Provide the (x, y) coordinate of the cell's center where the given text is located.  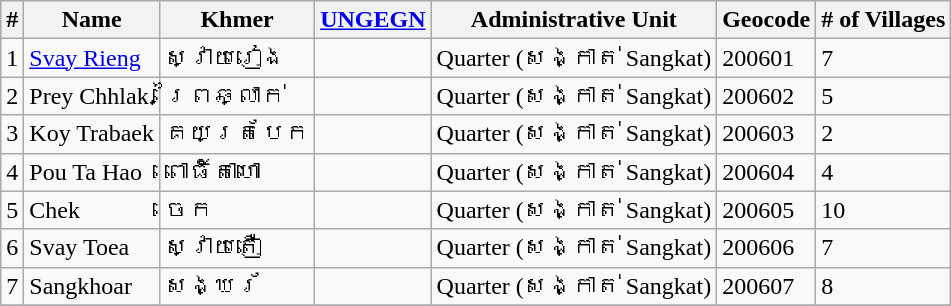
6 (12, 248)
1 (12, 58)
200605 (766, 210)
គយត្របែក (238, 134)
Svay Rieng (92, 58)
Geocode (766, 20)
ចេក (238, 210)
200602 (766, 96)
Name (92, 20)
ស្វាយតឿ (238, 248)
# (12, 20)
UNGEGN (373, 20)
Svay Toea (92, 248)
200603 (766, 134)
Chek (92, 210)
ពោធិ៍តាហោ (238, 172)
200606 (766, 248)
សង្ឃរ័ (238, 286)
Prey Chhlak (92, 96)
8 (884, 286)
200601 (766, 58)
Sangkhoar (92, 286)
Khmer (238, 20)
ព្រៃឆ្លាក់ (238, 96)
Koy Trabaek (92, 134)
Administrative Unit (574, 20)
Pou Ta Hao (92, 172)
3 (12, 134)
200607 (766, 286)
10 (884, 210)
# of Villages (884, 20)
200604 (766, 172)
ស្វាយរៀង (238, 58)
